Pinpoint the cell where the given text exists, returning its [x, y] midpoint coordinate. 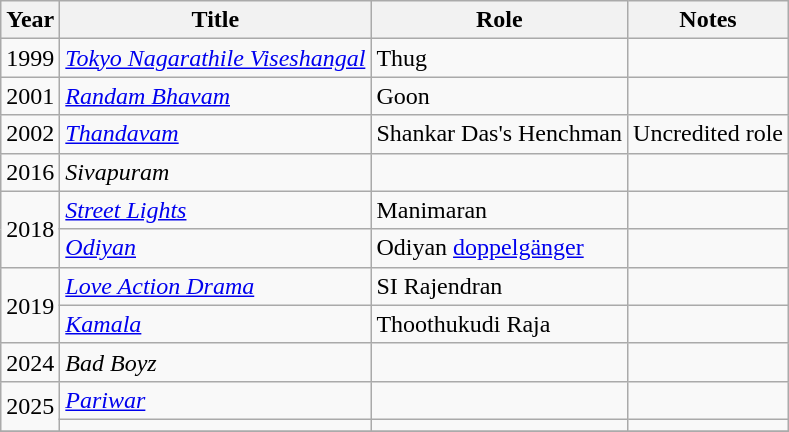
Thandavam [216, 134]
2016 [30, 172]
Kamala [216, 324]
Street Lights [216, 210]
Love Action Drama [216, 286]
Tokyo Nagarathile Viseshangal [216, 58]
Sivapuram [216, 172]
2025 [30, 406]
Bad Boyz [216, 362]
2018 [30, 229]
Year [30, 20]
Notes [708, 20]
SI Rajendran [500, 286]
Title [216, 20]
Role [500, 20]
Odiyan doppelgänger [500, 248]
Shankar Das's Henchman [500, 134]
2002 [30, 134]
Thug [500, 58]
Uncredited role [708, 134]
Odiyan [216, 248]
2024 [30, 362]
Goon [500, 96]
1999 [30, 58]
2019 [30, 305]
Pariwar [216, 400]
Manimaran [500, 210]
Randam Bhavam [216, 96]
Thoothukudi Raja [500, 324]
2001 [30, 96]
